Detect which cell encompasses the target text, then output its (X, Y) center coordinate. 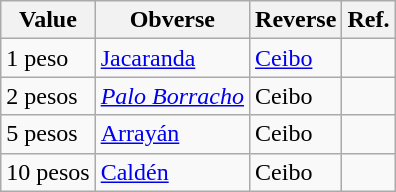
Reverse (296, 20)
Jacaranda (172, 58)
5 pesos (48, 134)
Ref. (368, 20)
Obverse (172, 20)
Caldén (172, 172)
2 pesos (48, 96)
Value (48, 20)
10 pesos (48, 172)
Palo Borracho (172, 96)
1 peso (48, 58)
Arrayán (172, 134)
